Identify which cell holds the provided text, then report its [X, Y] central coordinate. 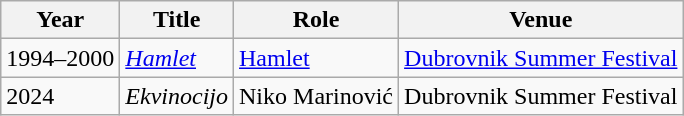
1994–2000 [60, 58]
Role [316, 20]
Venue [541, 20]
2024 [60, 96]
Year [60, 20]
Niko Marinović [316, 96]
Ekvinocijo [177, 96]
Title [177, 20]
